Locate the cell with the specified text and output its [X, Y] center coordinate. 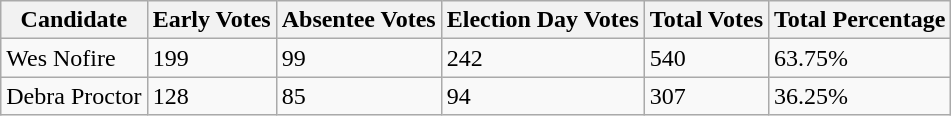
85 [358, 96]
Candidate [74, 20]
63.75% [860, 58]
540 [706, 58]
99 [358, 58]
199 [212, 58]
Early Votes [212, 20]
Wes Nofire [74, 58]
36.25% [860, 96]
94 [542, 96]
Debra Proctor [74, 96]
242 [542, 58]
Total Votes [706, 20]
Total Percentage [860, 20]
128 [212, 96]
307 [706, 96]
Election Day Votes [542, 20]
Absentee Votes [358, 20]
